Return [x, y] of the center of cell containing provided text 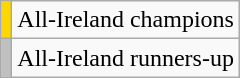
All-Ireland champions [126, 20]
All-Ireland runners-up [126, 58]
